Capture the cell that displays the provided text and extract its [X, Y] central coordinate. 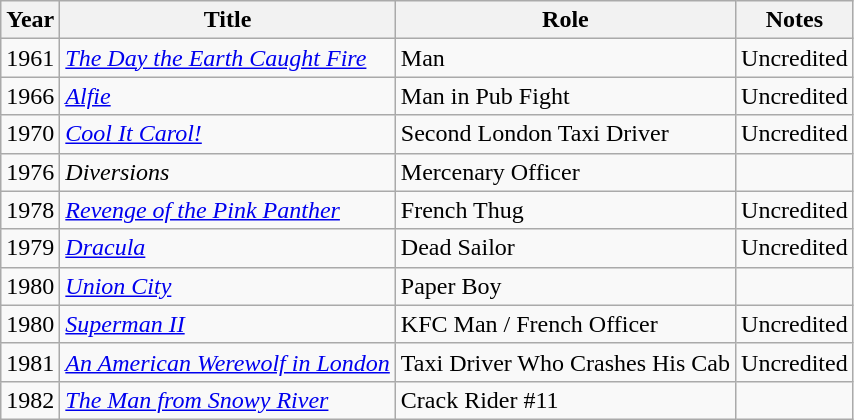
An American Werewolf in London [228, 362]
Second London Taxi Driver [565, 134]
Man in Pub Fight [565, 96]
Year [30, 20]
Mercenary Officer [565, 172]
Paper Boy [565, 286]
1976 [30, 172]
The Man from Snowy River [228, 400]
Man [565, 58]
Crack Rider #11 [565, 400]
1982 [30, 400]
Cool It Carol! [228, 134]
Revenge of the Pink Panther [228, 210]
1961 [30, 58]
1981 [30, 362]
French Thug [565, 210]
Union City [228, 286]
Alfie [228, 96]
Title [228, 20]
1978 [30, 210]
Role [565, 20]
Diversions [228, 172]
Dracula [228, 248]
Notes [795, 20]
KFC Man / French Officer [565, 324]
The Day the Earth Caught Fire [228, 58]
1979 [30, 248]
1970 [30, 134]
1966 [30, 96]
Dead Sailor [565, 248]
Taxi Driver Who Crashes His Cab [565, 362]
Superman II [228, 324]
